Locate the cell with the specified text and output its [X, Y] center coordinate. 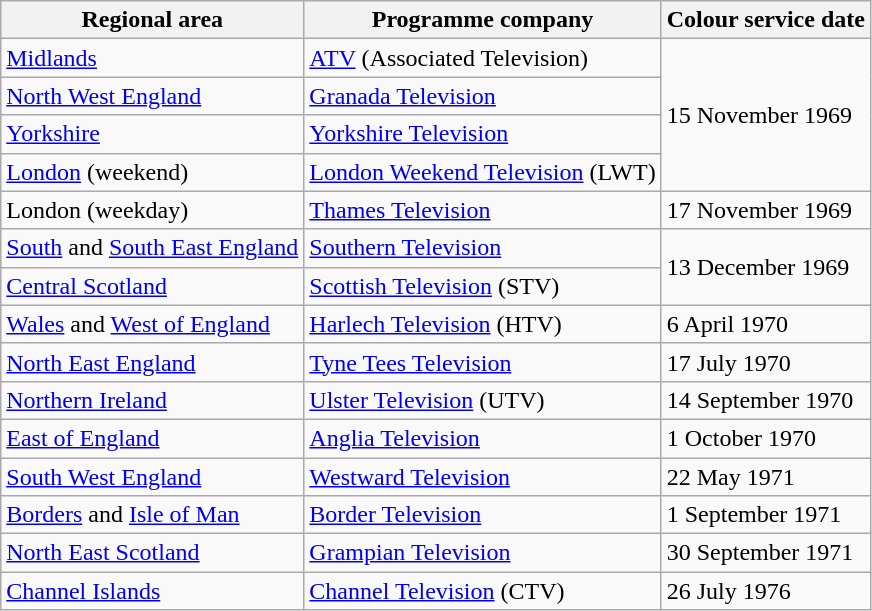
13 December 1969 [766, 267]
30 September 1971 [766, 553]
East of England [152, 438]
ATV (Associated Television) [482, 58]
South and South East England [152, 248]
Yorkshire [152, 134]
Channel Television (CTV) [482, 591]
North West England [152, 96]
Granada Television [482, 96]
Regional area [152, 20]
Colour service date [766, 20]
Channel Islands [152, 591]
Grampian Television [482, 553]
London Weekend Television (LWT) [482, 172]
Scottish Television (STV) [482, 286]
North East England [152, 362]
17 November 1969 [766, 210]
Anglia Television [482, 438]
Borders and Isle of Man [152, 515]
North East Scotland [152, 553]
Thames Television [482, 210]
1 October 1970 [766, 438]
1 September 1971 [766, 515]
Tyne Tees Television [482, 362]
Ulster Television (UTV) [482, 400]
15 November 1969 [766, 115]
Southern Television [482, 248]
Westward Television [482, 477]
South West England [152, 477]
Yorkshire Television [482, 134]
London (weekday) [152, 210]
17 July 1970 [766, 362]
Northern Ireland [152, 400]
Border Television [482, 515]
6 April 1970 [766, 324]
Wales and West of England [152, 324]
Harlech Television (HTV) [482, 324]
London (weekend) [152, 172]
Midlands [152, 58]
Central Scotland [152, 286]
Programme company [482, 20]
26 July 1976 [766, 591]
22 May 1971 [766, 477]
14 September 1970 [766, 400]
